Return [X, Y] of the center of cell containing provided text 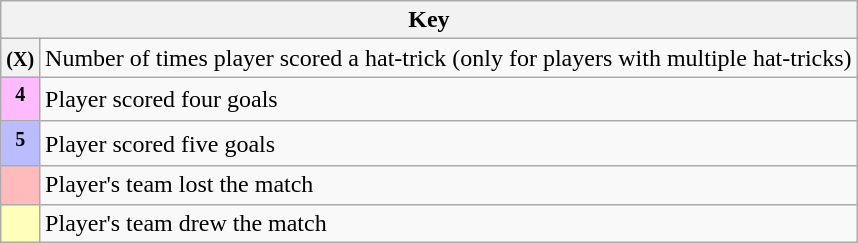
Player's team lost the match [448, 185]
Player scored five goals [448, 144]
Number of times player scored a hat-trick (only for players with multiple hat-tricks) [448, 58]
(X) [20, 58]
5 [20, 144]
Key [429, 20]
Player's team drew the match [448, 223]
Player scored four goals [448, 100]
4 [20, 100]
